Search for the cell housing the specified text and yield its [x, y] center coordinate. 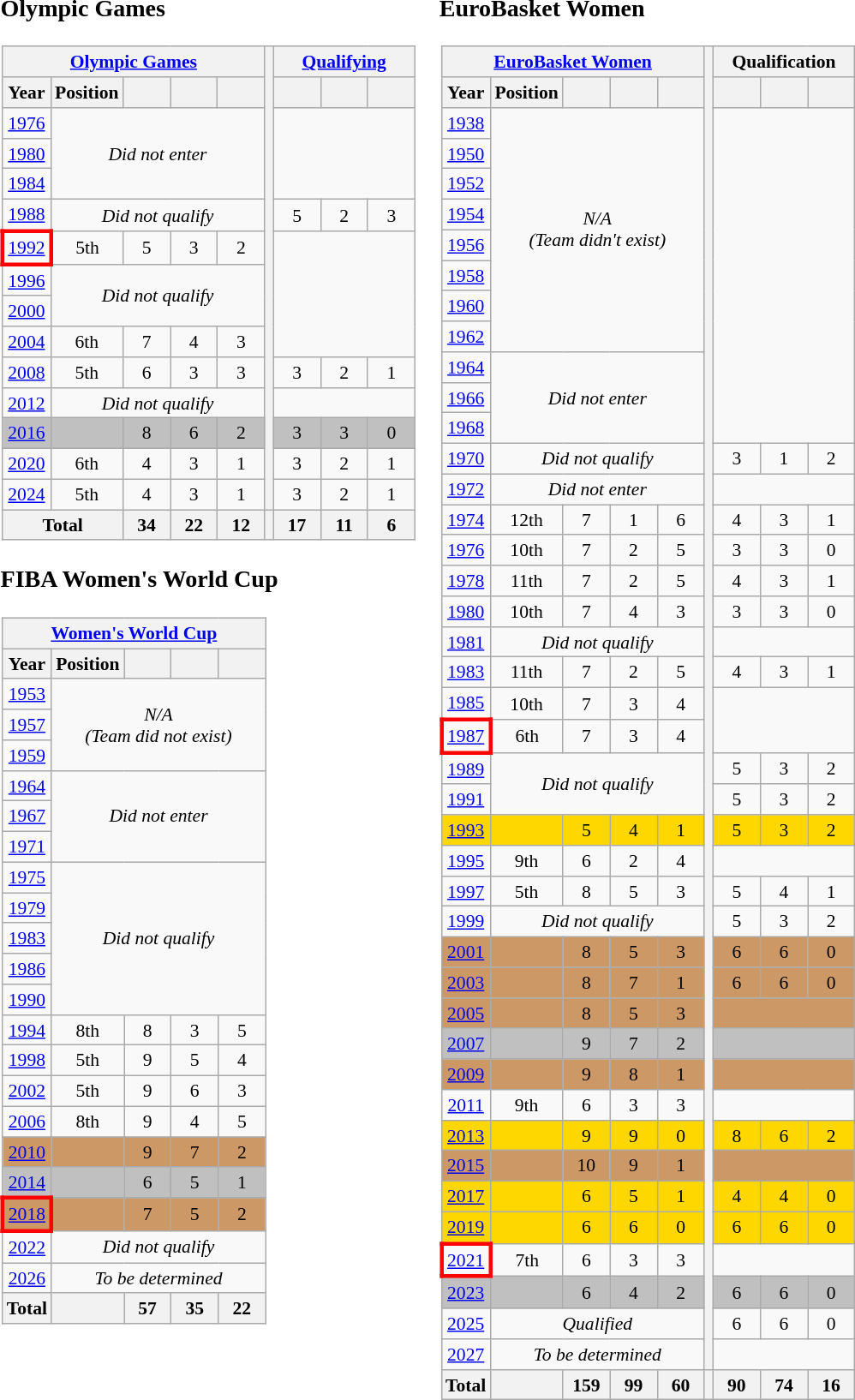
12th [526, 520]
1953 [27, 694]
1994 [27, 1030]
1986 [27, 969]
1968 [466, 428]
1950 [466, 153]
1972 [466, 489]
1988 [27, 216]
N/A(Team didn't exist) [597, 230]
2022 [27, 1247]
1984 [27, 184]
57 [147, 1308]
17 [296, 525]
Qualification [783, 62]
35 [195, 1308]
1991 [466, 799]
1959 [27, 756]
1966 [466, 398]
2011 [466, 1105]
2012 [27, 403]
2000 [27, 311]
11 [344, 525]
1979 [27, 908]
2020 [27, 464]
1974 [466, 520]
1992 [27, 248]
1971 [27, 847]
2004 [27, 342]
1996 [27, 279]
2014 [27, 1182]
1960 [466, 306]
2023 [466, 1292]
2018 [27, 1215]
EuroBasket Women [572, 62]
Olympic Games [134, 62]
34 [147, 525]
10 [586, 1166]
2015 [466, 1166]
90 [737, 1385]
2010 [27, 1152]
1956 [466, 245]
2006 [27, 1122]
Women's World Cup [134, 633]
1981 [466, 642]
1989 [466, 768]
N/A(Team did not exist) [158, 725]
1978 [466, 581]
2019 [466, 1227]
2025 [466, 1324]
1954 [466, 215]
1975 [27, 877]
74 [783, 1385]
60 [680, 1385]
2007 [466, 1044]
99 [634, 1385]
1985 [466, 704]
2002 [27, 1091]
2005 [466, 1014]
1998 [27, 1061]
16 [831, 1385]
2008 [27, 373]
7th [526, 1259]
1970 [466, 459]
2021 [466, 1259]
1962 [466, 337]
2017 [466, 1197]
1958 [466, 276]
1957 [27, 725]
1952 [466, 184]
12 [242, 525]
159 [586, 1385]
1990 [27, 1000]
1987 [466, 737]
2027 [466, 1355]
1967 [27, 817]
Qualifying [344, 62]
2024 [27, 494]
2001 [466, 953]
2016 [27, 434]
2003 [466, 983]
1997 [466, 891]
1938 [466, 123]
1995 [466, 861]
1993 [466, 830]
2013 [466, 1135]
Qualified [597, 1324]
1999 [466, 922]
2009 [466, 1074]
2026 [27, 1278]
